Return (x, y) of the center of cell containing provided text 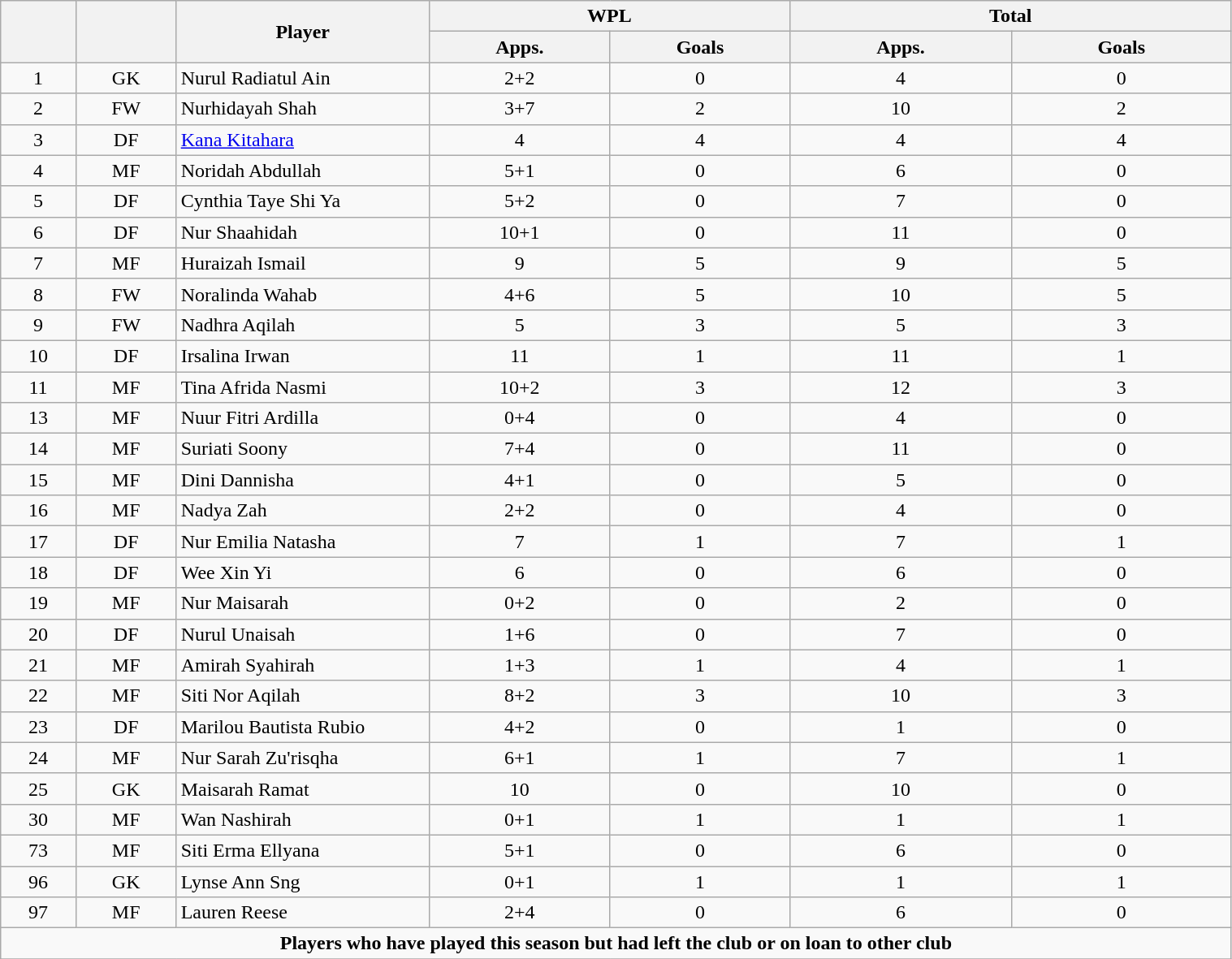
Dini Dannisha (302, 480)
8+2 (520, 696)
Noridah Abdullah (302, 171)
0+2 (520, 603)
5+2 (520, 201)
Noralinda Wahab (302, 294)
Nur Sarah Zu'risqha (302, 758)
Lynse Ann Sng (302, 881)
3+7 (520, 109)
4+1 (520, 480)
13 (38, 418)
Marilou Bautista Rubio (302, 727)
10+2 (520, 387)
Nurhidayah Shah (302, 109)
22 (38, 696)
Suriati Soony (302, 449)
10+1 (520, 232)
Nurul Radiatul Ain (302, 78)
17 (38, 542)
Wee Xin Yi (302, 572)
Irsalina Irwan (302, 356)
0+4 (520, 418)
20 (38, 634)
Tina Afrida Nasmi (302, 387)
73 (38, 850)
Player (302, 32)
15 (38, 480)
12 (901, 387)
Nadya Zah (302, 511)
14 (38, 449)
2+4 (520, 913)
Nadhra Aqilah (302, 325)
1+6 (520, 634)
23 (38, 727)
Kana Kitahara (302, 140)
Total (1010, 16)
Cynthia Taye Shi Ya (302, 201)
Nur Emilia Natasha (302, 542)
19 (38, 603)
30 (38, 819)
Wan Nashirah (302, 819)
Siti Erma Ellyana (302, 850)
4+2 (520, 727)
21 (38, 665)
Amirah Syahirah (302, 665)
25 (38, 788)
4+6 (520, 294)
Players who have played this season but had left the club or on loan to other club (616, 944)
24 (38, 758)
16 (38, 511)
Lauren Reese (302, 913)
Nurul Unaisah (302, 634)
Maisarah Ramat (302, 788)
Nur Shaahidah (302, 232)
Nur Maisarah (302, 603)
6+1 (520, 758)
96 (38, 881)
8 (38, 294)
18 (38, 572)
Siti Nor Aqilah (302, 696)
97 (38, 913)
Huraizah Ismail (302, 263)
7+4 (520, 449)
Nuur Fitri Ardilla (302, 418)
1+3 (520, 665)
WPL (609, 16)
